Locate the cell with the specified text and output its [X, Y] center coordinate. 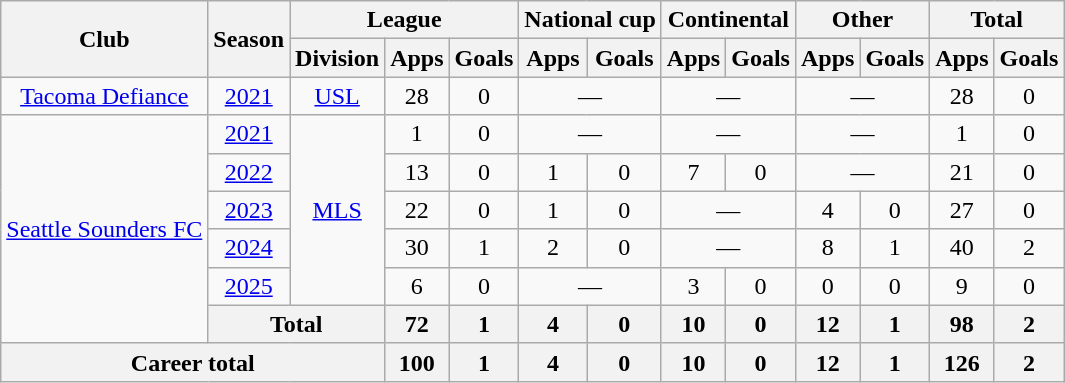
Season [249, 39]
40 [962, 248]
3 [693, 286]
100 [417, 362]
8 [827, 248]
13 [417, 172]
League [404, 20]
21 [962, 172]
22 [417, 210]
2022 [249, 172]
Seattle Sounders FC [104, 229]
Division [338, 58]
Other [862, 20]
27 [962, 210]
2025 [249, 286]
72 [417, 324]
9 [962, 286]
7 [693, 172]
30 [417, 248]
Career total [193, 362]
Tacoma Defiance [104, 96]
98 [962, 324]
2023 [249, 210]
Club [104, 39]
2024 [249, 248]
126 [962, 362]
National cup [590, 20]
6 [417, 286]
Continental [728, 20]
USL [338, 96]
MLS [338, 210]
